Determine the [x, y] coordinate at the center of the cell enclosing the given text.  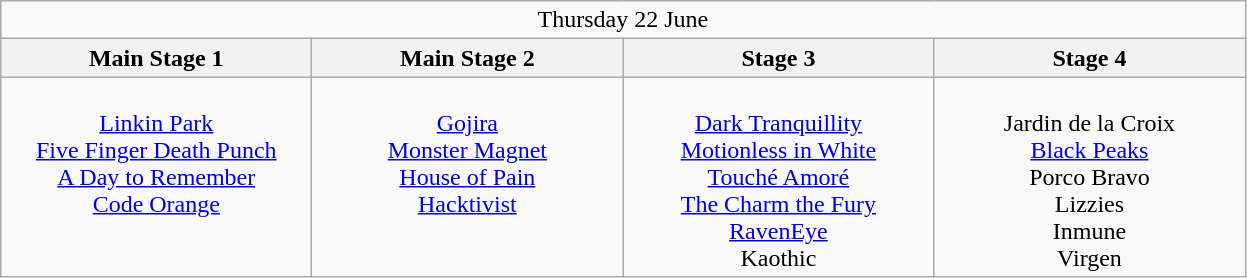
Stage 4 [1090, 58]
Stage 3 [778, 58]
Jardin de la Croix Black Peaks Porco Bravo Lizzies Inmune Virgen [1090, 177]
Dark Tranquillity Motionless in White Touché Amoré The Charm the Fury RavenEye Kaothic [778, 177]
Main Stage 1 [156, 58]
Linkin Park Five Finger Death Punch A Day to Remember Code Orange [156, 177]
Gojira Monster Magnet House of Pain Hacktivist [468, 177]
Thursday 22 June [623, 20]
Main Stage 2 [468, 58]
